Output the [X, Y] coordinate of the center of the cell containing the given text.  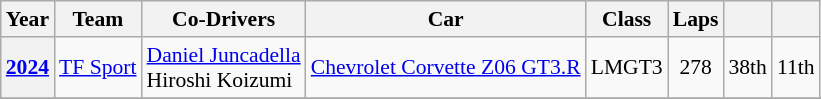
Team [98, 19]
11th [796, 68]
Laps [696, 19]
278 [696, 68]
Year [28, 19]
Car [446, 19]
Chevrolet Corvette Z06 GT3.R [446, 68]
LMGT3 [627, 68]
Daniel Juncadella Hiroshi Koizumi [224, 68]
38th [748, 68]
TF Sport [98, 68]
Co-Drivers [224, 19]
2024 [28, 68]
Class [627, 19]
